For the text-containing cell, return its midpoint in (x, y) coordinate format. 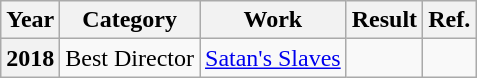
Category (130, 20)
Work (274, 20)
Best Director (130, 58)
Result (384, 20)
Year (30, 20)
Ref. (450, 20)
2018 (30, 58)
Satan's Slaves (274, 58)
